Determine the (X, Y) coordinate at the center of the cell enclosing the given text.  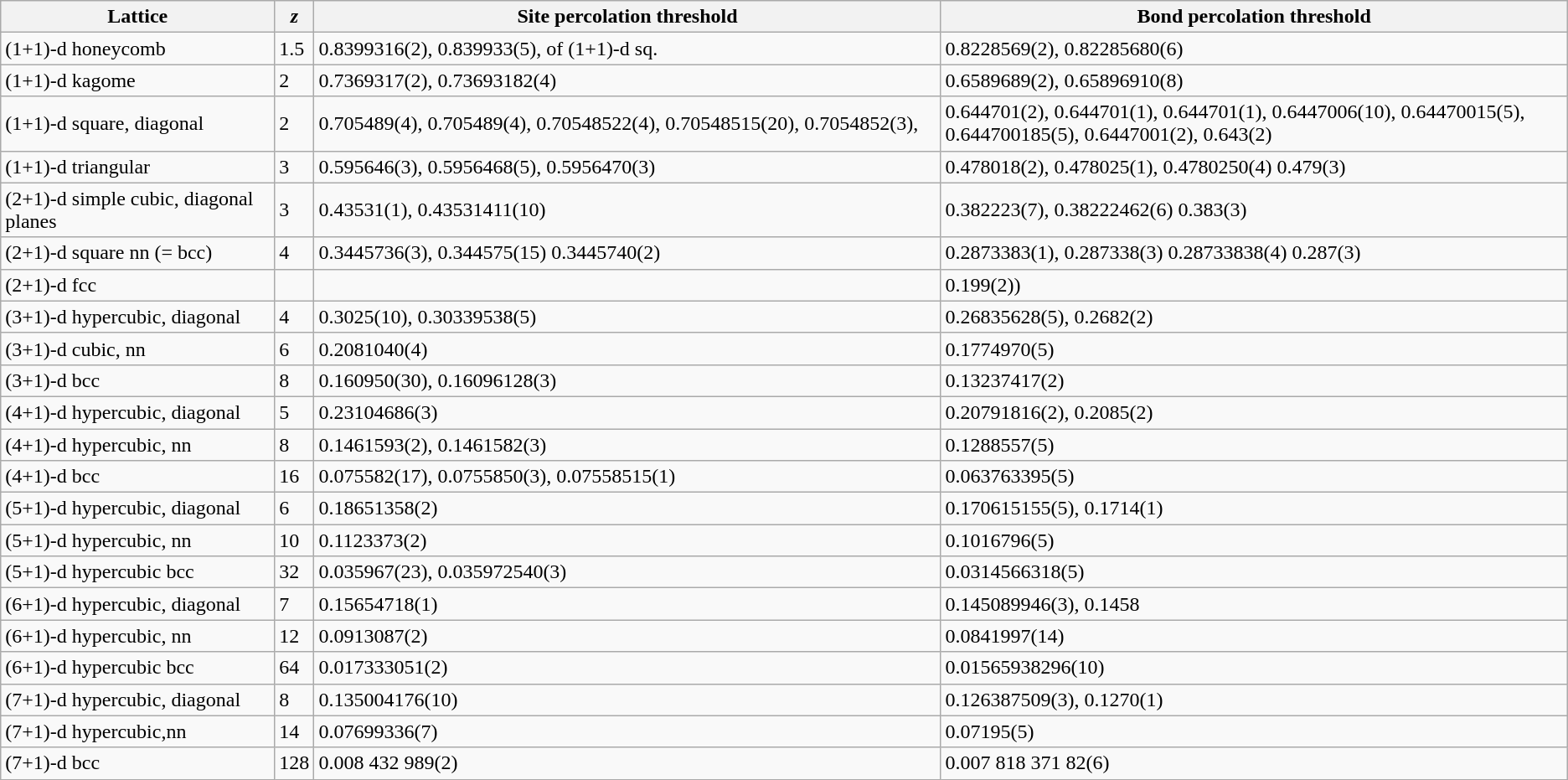
0.43531(1), 0.43531411(10) (627, 209)
0.017333051(2) (627, 668)
0.1288557(5) (1254, 445)
0.478018(2), 0.478025(1), 0.4780250(4) 0.479(3) (1254, 167)
(4+1)-d bcc (137, 477)
(1+1)-d square, diagonal (137, 124)
z (295, 17)
(7+1)-d bcc (137, 763)
0.26835628(5), 0.2682(2) (1254, 317)
0.18651358(2) (627, 509)
0.644701(2), 0.644701(1), 0.644701(1), 0.6447006(10), 0.64470015(5), 0.644700185(5), 0.6447001(2), 0.643(2) (1254, 124)
0.1774970(5) (1254, 349)
32 (295, 572)
0.20791816(2), 0.2085(2) (1254, 412)
0.382223(7), 0.38222462(6) 0.383(3) (1254, 209)
0.23104686(3) (627, 412)
0.0913087(2) (627, 636)
128 (295, 763)
0.1016796(5) (1254, 540)
(5+1)-d hypercubic, diagonal (137, 509)
0.8399316(2), 0.839933(5), of (1+1)-d sq. (627, 49)
(2+1)-d simple cubic, diagonal planes (137, 209)
0.15654718(1) (627, 604)
0.8228569(2), 0.82285680(6) (1254, 49)
(7+1)-d hypercubic, diagonal (137, 700)
0.007 818 371 82(6) (1254, 763)
0.3025(10), 0.30339538(5) (627, 317)
(6+1)-d hypercubic bcc (137, 668)
10 (295, 540)
(5+1)-d hypercubic, nn (137, 540)
(7+1)-d hypercubic,nn (137, 731)
0.126387509(3), 0.1270(1) (1254, 700)
0.0841997(14) (1254, 636)
0.063763395(5) (1254, 477)
0.145089946(3), 0.1458 (1254, 604)
(3+1)-d hypercubic, diagonal (137, 317)
14 (295, 731)
(3+1)-d bcc (137, 380)
0.075582(17), 0.0755850(3), 0.07558515(1) (627, 477)
0.6589689(2), 0.65896910(8) (1254, 80)
5 (295, 412)
0.008 432 989(2) (627, 763)
(3+1)-d cubic, nn (137, 349)
0.0314566318(5) (1254, 572)
(1+1)-d kagome (137, 80)
(6+1)-d hypercubic, nn (137, 636)
Bond percolation threshold (1254, 17)
0.595646(3), 0.5956468(5), 0.5956470(3) (627, 167)
0.2873383(1), 0.287338(3) 0.28733838(4) 0.287(3) (1254, 253)
0.1123373(2) (627, 540)
0.07699336(7) (627, 731)
0.1461593(2), 0.1461582(3) (627, 445)
7 (295, 604)
0.7369317(2), 0.73693182(4) (627, 80)
(4+1)-d hypercubic, nn (137, 445)
12 (295, 636)
(5+1)-d hypercubic bcc (137, 572)
(1+1)-d triangular (137, 167)
(1+1)-d honeycomb (137, 49)
Lattice (137, 17)
0.3445736(3), 0.344575(15) 0.3445740(2) (627, 253)
0.705489(4), 0.705489(4), 0.70548522(4), 0.70548515(20), 0.7054852(3), (627, 124)
0.13237417(2) (1254, 380)
1.5 (295, 49)
(4+1)-d hypercubic, diagonal (137, 412)
0.160950(30), 0.16096128(3) (627, 380)
0.199(2)) (1254, 285)
0.170615155(5), 0.1714(1) (1254, 509)
0.2081040(4) (627, 349)
0.035967(23), 0.035972540(3) (627, 572)
0.135004176(10) (627, 700)
0.07195(5) (1254, 731)
64 (295, 668)
(6+1)-d hypercubic, diagonal (137, 604)
Site percolation threshold (627, 17)
(2+1)-d fcc (137, 285)
0.01565938296(10) (1254, 668)
16 (295, 477)
(2+1)-d square nn (= bcc) (137, 253)
